Scan for the cell matching the given text and deliver its (X, Y) coordinate at center. 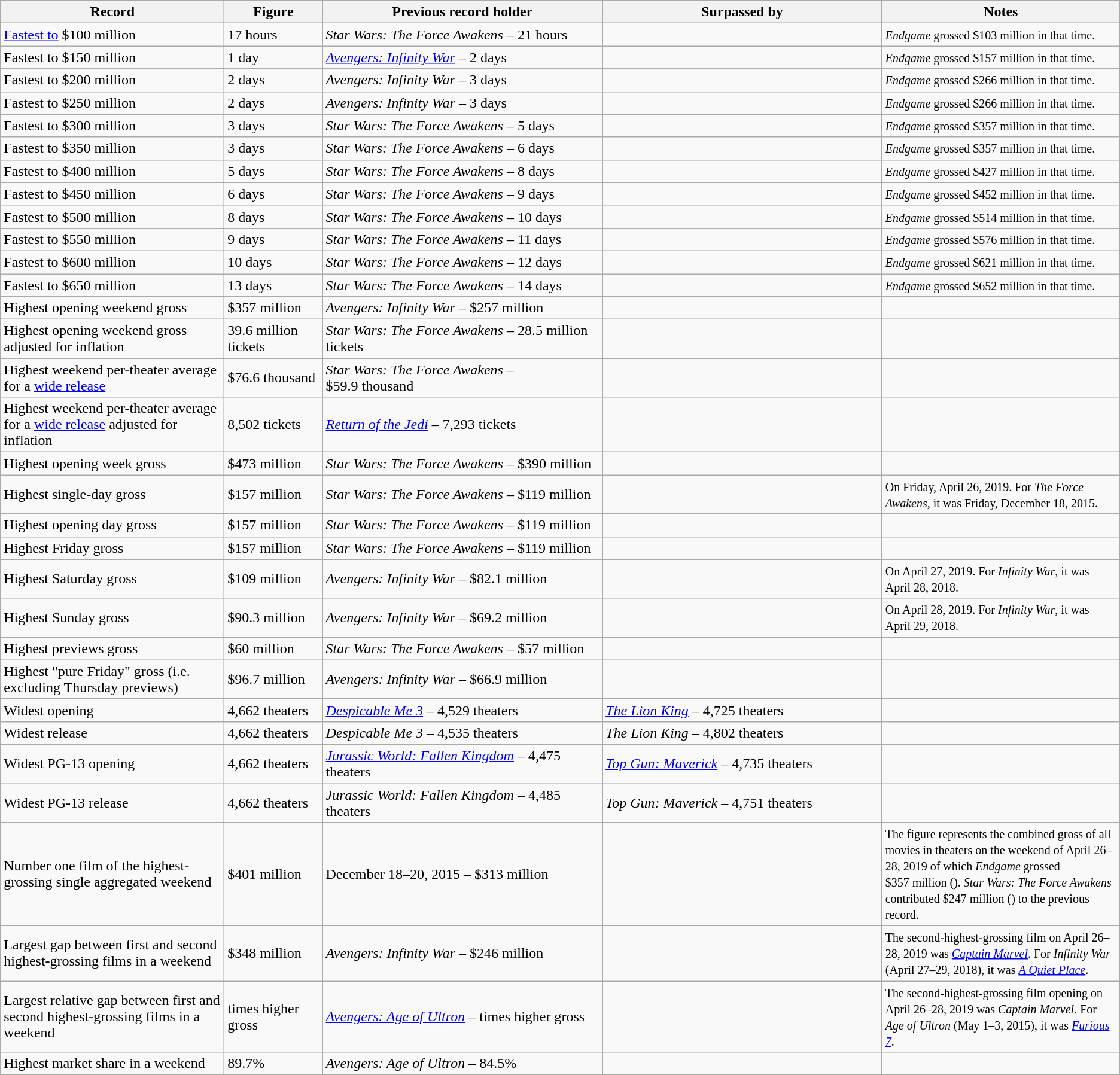
Fastest to $150 million (112, 57)
6 days (273, 194)
Largest relative gap between first and second highest-grossing films in a weekend (112, 1017)
Highest weekend per-theater average for a wide release adjusted for inflation (112, 425)
Avengers: Infinity War – 2 days (462, 57)
Avengers: Infinity War – $246 million (462, 954)
17 hours (273, 35)
Fastest to $100 million (112, 35)
Star Wars: The Force Awakens – 21 hours (462, 35)
$60 million (273, 648)
8,502 tickets (273, 425)
Fastest to $500 million (112, 217)
Highest weekend per-theater average for a wide release (112, 378)
Widest PG-13 release (112, 803)
Endgame grossed $576 million in that time. (1000, 239)
$348 million (273, 954)
Endgame grossed $514 million in that time. (1000, 217)
Star Wars: The Force Awakens – 10 days (462, 217)
Star Wars: The Force Awakens – 9 days (462, 194)
Avengers: Infinity War – $257 million (462, 308)
10 days (273, 262)
$357 million (273, 308)
Widest PG-13 opening (112, 763)
Endgame grossed $621 million in that time. (1000, 262)
Highest single-day gross (112, 494)
Highest Saturday gross (112, 579)
Fastest to $350 million (112, 148)
The Lion King – 4,725 theaters (742, 710)
On Friday, April 26, 2019. For The Force Awakens, it was Friday, December 18, 2015. (1000, 494)
Return of the Jedi – 7,293 tickets (462, 425)
December 18–20, 2015 – $313 million (462, 875)
39.6 million tickets (273, 339)
Top Gun: Maverick – 4,735 theaters (742, 763)
Endgame grossed $157 million in that time. (1000, 57)
Despicable Me 3 – 4,535 theaters (462, 733)
1 day (273, 57)
Fastest to $400 million (112, 171)
Fastest to $650 million (112, 285)
Notes (1000, 12)
Fastest to $450 million (112, 194)
$401 million (273, 875)
Highest opening week gross (112, 464)
times higher gross (273, 1017)
$76.6 thousand (273, 378)
Star Wars: The Force Awakens – 12 days (462, 262)
Highest opening day gross (112, 525)
On April 27, 2019. For Infinity War, it was April 28, 2018. (1000, 579)
Highest opening weekend gross adjusted for inflation (112, 339)
The Lion King – 4,802 theaters (742, 733)
Endgame grossed $452 million in that time. (1000, 194)
Highest "pure Friday" gross (i.e. excluding Thursday previews) (112, 680)
Highest market share in a weekend (112, 1064)
Highest Sunday gross (112, 617)
$96.7 million (273, 680)
Star Wars: The Force Awakens – 11 days (462, 239)
Top Gun: Maverick – 4,751 theaters (742, 803)
Previous record holder (462, 12)
Number one film of the highest-grossing single aggregated weekend (112, 875)
Endgame grossed $427 million in that time. (1000, 171)
Avengers: Infinity War – $69.2 million (462, 617)
Despicable Me 3 – 4,529 theaters (462, 710)
Largest gap between first and second highest-grossing films in a weekend (112, 954)
The second-highest-grossing film on April 26–28, 2019 was Captain Marvel. For Infinity War (April 27–29, 2018), it was A Quiet Place. (1000, 954)
Avengers: Age of Ultron – 84.5% (462, 1064)
Star Wars: The Force Awakens – 28.5 million tickets (462, 339)
Endgame grossed $652 million in that time. (1000, 285)
Star Wars: The Force Awakens – 14 days (462, 285)
Widest opening (112, 710)
Highest previews gross (112, 648)
$109 million (273, 579)
Jurassic World: Fallen Kingdom – 4,475 theaters (462, 763)
$90.3 million (273, 617)
Star Wars: The Force Awakens – 5 days (462, 126)
On April 28, 2019. For Infinity War, it was April 29, 2018. (1000, 617)
Widest release (112, 733)
Fastest to $550 million (112, 239)
13 days (273, 285)
Avengers: Infinity War – $66.9 million (462, 680)
Star Wars: The Force Awakens – 8 days (462, 171)
Highest opening weekend gross (112, 308)
Figure (273, 12)
Endgame grossed $103 million in that time. (1000, 35)
9 days (273, 239)
Jurassic World: Fallen Kingdom – 4,485 theaters (462, 803)
5 days (273, 171)
Fastest to $200 million (112, 80)
Star Wars: The Force Awakens – 6 days (462, 148)
The second-highest-grossing film opening on April 26–28, 2019 was Captain Marvel. For Age of Ultron (May 1–3, 2015), it was Furious 7. (1000, 1017)
Star Wars: The Force Awakens – $390 million (462, 464)
Avengers: Infinity War – $82.1 million (462, 579)
Fastest to $250 million (112, 103)
Star Wars: The Force Awakens – $59.9 thousand (462, 378)
Fastest to $600 million (112, 262)
Record (112, 12)
89.7% (273, 1064)
8 days (273, 217)
Avengers: Age of Ultron – times higher gross (462, 1017)
$473 million (273, 464)
Fastest to $300 million (112, 126)
Highest Friday gross (112, 548)
Star Wars: The Force Awakens – $57 million (462, 648)
Surpassed by (742, 12)
